Provide the [x, y] coordinate of the cell's center where the given text is located.  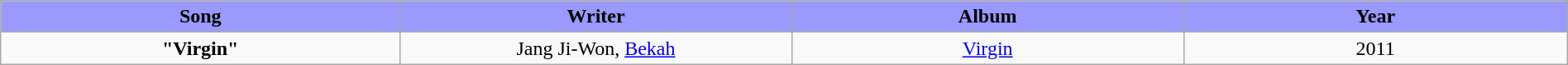
Song [200, 17]
2011 [1375, 48]
"Virgin" [200, 48]
Album [987, 17]
Year [1375, 17]
Writer [596, 17]
Jang Ji-Won, Bekah [596, 48]
Virgin [987, 48]
